Extract the [x, y] coordinate from the center of the cell holding the provided text.  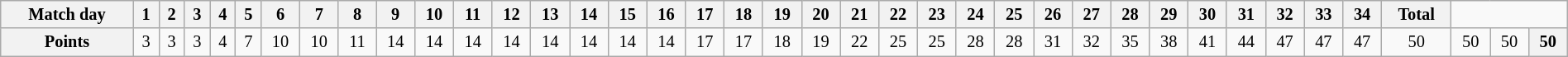
34 [1363, 14]
35 [1130, 42]
30 [1207, 14]
16 [667, 14]
13 [551, 14]
24 [976, 14]
27 [1092, 14]
9 [395, 14]
44 [1245, 42]
33 [1323, 14]
8 [357, 14]
26 [1054, 14]
Points [67, 42]
5 [248, 14]
23 [936, 14]
29 [1169, 14]
20 [820, 14]
6 [281, 14]
Total [1416, 14]
41 [1207, 42]
15 [627, 14]
12 [511, 14]
1 [146, 14]
21 [860, 14]
38 [1169, 42]
Match day [67, 14]
2 [172, 14]
